Scan for the cell matching the given text and deliver its [x, y] coordinate at center. 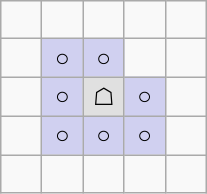
☖ [104, 97]
